Detect which cell encompasses the target text, then output its [X, Y] center coordinate. 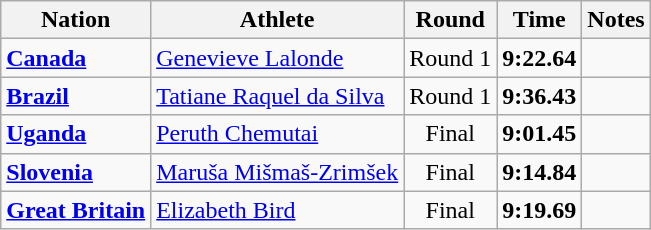
Tatiane Raquel da Silva [278, 96]
Brazil [76, 96]
Athlete [278, 20]
9:01.45 [540, 134]
Canada [76, 58]
9:36.43 [540, 96]
Nation [76, 20]
Elizabeth Bird [278, 210]
Round [450, 20]
9:22.64 [540, 58]
Time [540, 20]
Notes [616, 20]
Peruth Chemutai [278, 134]
Great Britain [76, 210]
9:19.69 [540, 210]
Slovenia [76, 172]
Genevieve Lalonde [278, 58]
9:14.84 [540, 172]
Maruša Mišmaš-Zrimšek [278, 172]
Uganda [76, 134]
